Extract the [X, Y] coordinate from the center of the cell holding the provided text.  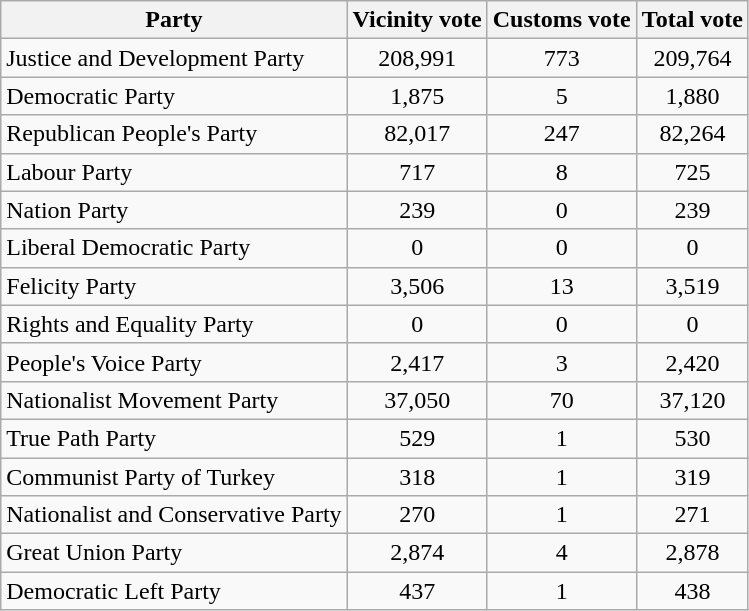
8 [562, 172]
725 [692, 172]
Labour Party [174, 172]
People's Voice Party [174, 362]
318 [417, 477]
Great Union Party [174, 553]
209,764 [692, 58]
70 [562, 400]
438 [692, 591]
Vicinity vote [417, 20]
Liberal Democratic Party [174, 248]
773 [562, 58]
82,017 [417, 134]
Justice and Development Party [174, 58]
3 [562, 362]
True Path Party [174, 438]
1,875 [417, 96]
37,120 [692, 400]
Democratic Party [174, 96]
Total vote [692, 20]
529 [417, 438]
Felicity Party [174, 286]
3,506 [417, 286]
2,420 [692, 362]
319 [692, 477]
Customs vote [562, 20]
4 [562, 553]
717 [417, 172]
208,991 [417, 58]
Nation Party [174, 210]
82,264 [692, 134]
Nationalist Movement Party [174, 400]
Rights and Equality Party [174, 324]
271 [692, 515]
Nationalist and Conservative Party [174, 515]
Party [174, 20]
2,878 [692, 553]
5 [562, 96]
Republican People's Party [174, 134]
2,417 [417, 362]
37,050 [417, 400]
Communist Party of Turkey [174, 477]
Democratic Left Party [174, 591]
270 [417, 515]
437 [417, 591]
1,880 [692, 96]
247 [562, 134]
2,874 [417, 553]
13 [562, 286]
530 [692, 438]
3,519 [692, 286]
